Determine the [x, y] coordinate at the center of the cell enclosing the given text.  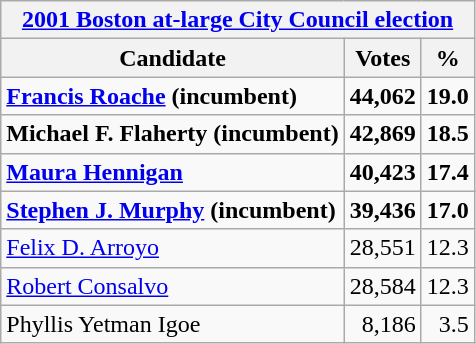
% [448, 58]
28,584 [382, 286]
Stephen J. Murphy (incumbent) [172, 210]
Phyllis Yetman Igoe [172, 324]
Votes [382, 58]
Felix D. Arroyo [172, 248]
2001 Boston at-large City Council election [238, 20]
19.0 [448, 96]
28,551 [382, 248]
18.5 [448, 134]
Robert Consalvo [172, 286]
Maura Hennigan [172, 172]
40,423 [382, 172]
44,062 [382, 96]
3.5 [448, 324]
17.4 [448, 172]
39,436 [382, 210]
17.0 [448, 210]
42,869 [382, 134]
Candidate [172, 58]
Francis Roache (incumbent) [172, 96]
Michael F. Flaherty (incumbent) [172, 134]
8,186 [382, 324]
